Return (X, Y) of the center of cell containing provided text 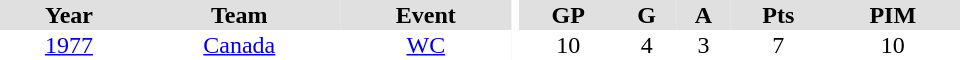
1977 (69, 45)
7 (778, 45)
Canada (240, 45)
4 (646, 45)
Event (426, 15)
WC (426, 45)
3 (704, 45)
PIM (893, 15)
Team (240, 15)
Year (69, 15)
GP (568, 15)
A (704, 15)
Pts (778, 15)
G (646, 15)
